Identify which cell holds the provided text, then report its (x, y) central coordinate. 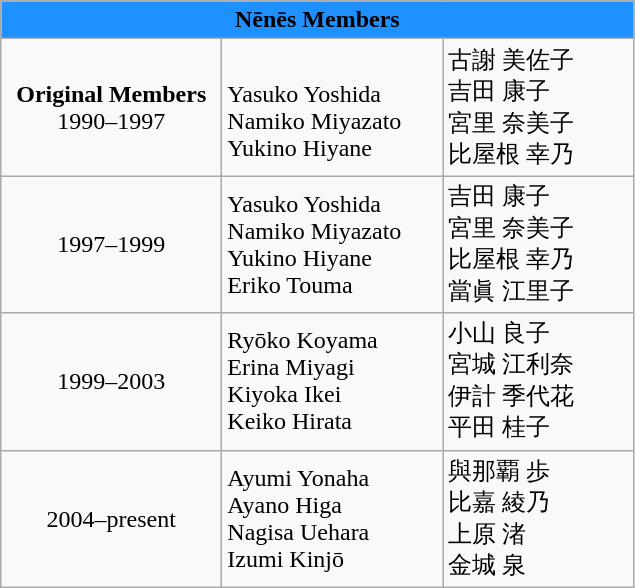
Yasuko Yoshida Namiko Miyazato Yukino Hiyane (332, 108)
吉田 康子 宮里 奈美子 比屋根 幸乃 當眞 江里子 (538, 244)
與那覇 歩 比嘉 綾乃 上原 渚 金城 泉 (538, 518)
1997–1999 (112, 244)
Ryōko Koyama Erina Miyagi Kiyoka Ikei Keiko Hirata (332, 382)
Original Members 1990–1997 (112, 108)
Nēnēs Members (318, 20)
小山 良子 宮城 江利奈 伊計 季代花 平田 桂子 (538, 382)
Ayumi Yonaha Ayano Higa Nagisa Uehara Izumi Kinjō (332, 518)
古謝 美佐子 吉田 康子 宮里 奈美子 比屋根 幸乃 (538, 108)
2004–present (112, 518)
1999–2003 (112, 382)
Yasuko Yoshida Namiko Miyazato Yukino Hiyane Eriko Touma (332, 244)
